Capture the cell that displays the provided text and extract its (X, Y) central coordinate. 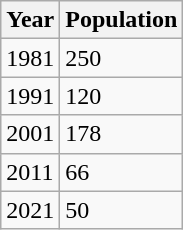
2001 (30, 134)
1991 (30, 96)
Year (30, 20)
250 (122, 58)
2021 (30, 210)
1981 (30, 58)
178 (122, 134)
2011 (30, 172)
Population (122, 20)
120 (122, 96)
66 (122, 172)
50 (122, 210)
